For the text-containing cell, return its midpoint in (X, Y) coordinate format. 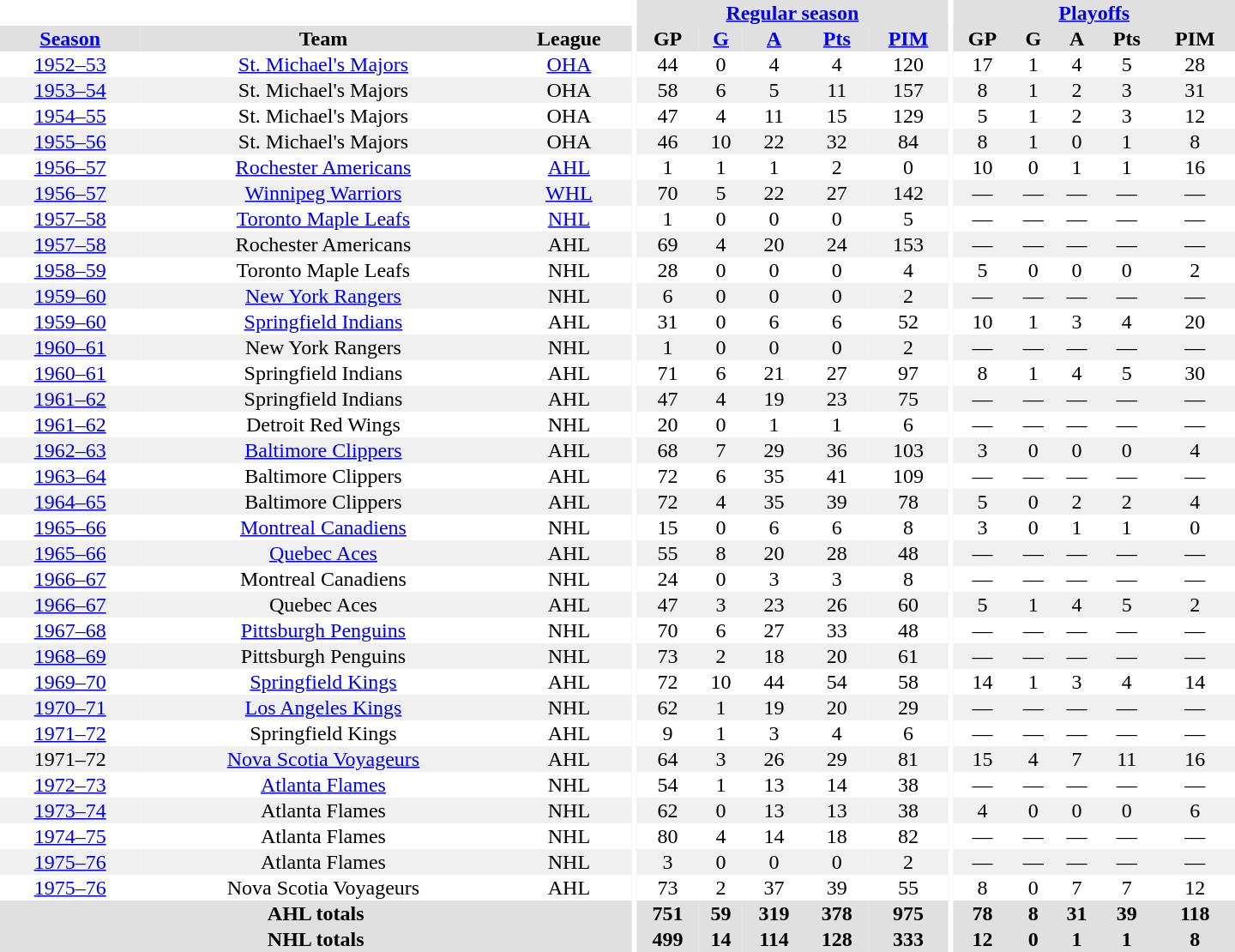
Regular season (792, 13)
Season (70, 39)
1968–69 (70, 656)
97 (907, 373)
9 (667, 733)
36 (837, 450)
1967–68 (70, 630)
1952–53 (70, 64)
80 (667, 836)
37 (774, 888)
1972–73 (70, 785)
46 (667, 142)
333 (907, 939)
84 (907, 142)
319 (774, 913)
69 (667, 244)
751 (667, 913)
378 (837, 913)
Playoffs (1094, 13)
21 (774, 373)
1954–55 (70, 116)
League (569, 39)
61 (907, 656)
114 (774, 939)
17 (982, 64)
Detroit Red Wings (322, 425)
64 (667, 759)
1969–70 (70, 682)
128 (837, 939)
1964–65 (70, 502)
118 (1196, 913)
975 (907, 913)
1953–54 (70, 90)
82 (907, 836)
120 (907, 64)
1958–59 (70, 270)
103 (907, 450)
Winnipeg Warriors (322, 193)
AHL totals (316, 913)
1962–63 (70, 450)
1973–74 (70, 810)
68 (667, 450)
32 (837, 142)
499 (667, 939)
Los Angeles Kings (322, 708)
59 (720, 913)
109 (907, 476)
60 (907, 605)
Team (322, 39)
41 (837, 476)
153 (907, 244)
157 (907, 90)
WHL (569, 193)
1963–64 (70, 476)
33 (837, 630)
52 (907, 322)
81 (907, 759)
NHL totals (316, 939)
1974–75 (70, 836)
75 (907, 399)
142 (907, 193)
71 (667, 373)
129 (907, 116)
30 (1196, 373)
1970–71 (70, 708)
1955–56 (70, 142)
